For the text-containing cell, return its midpoint in [x, y] coordinate format. 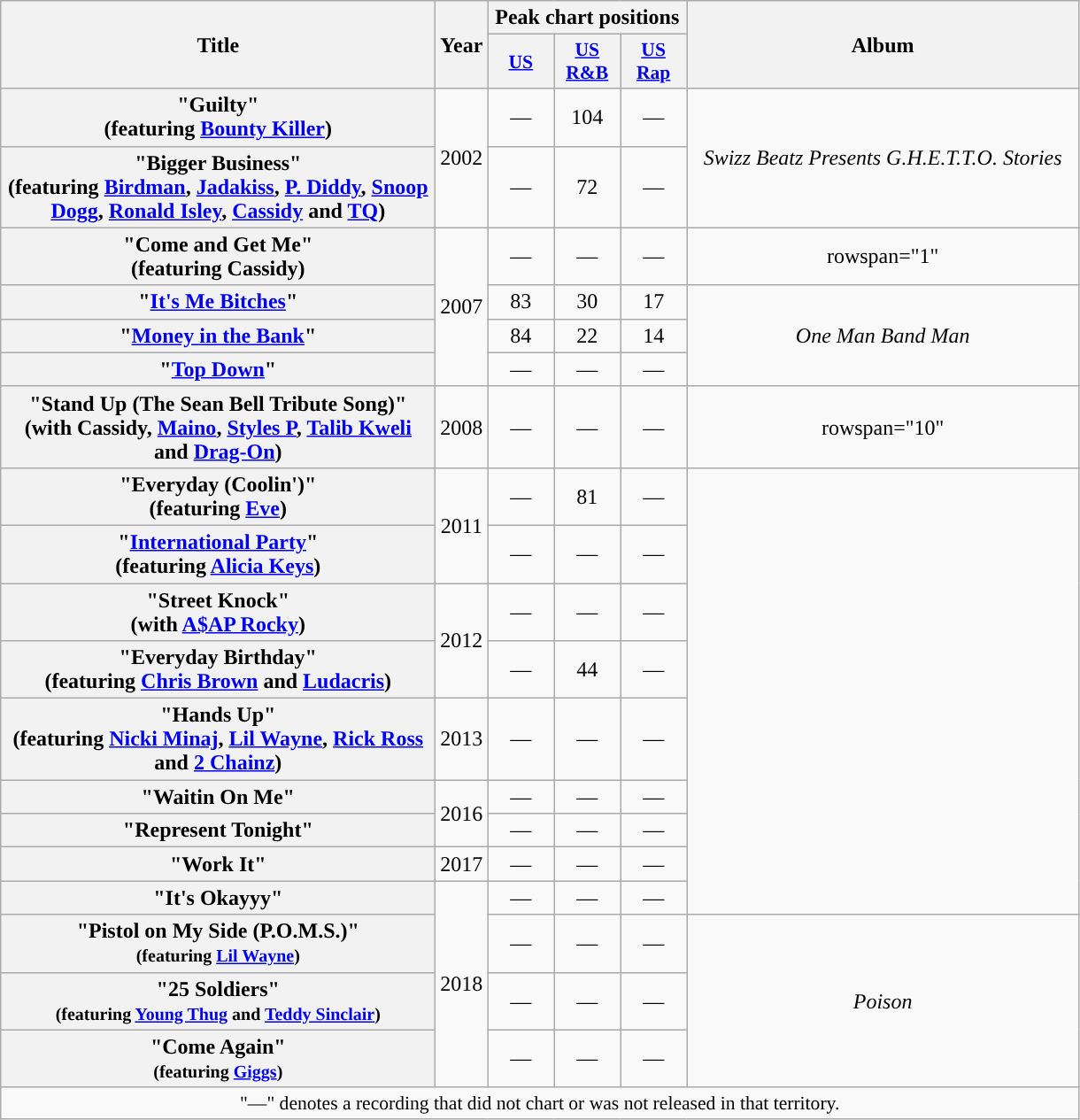
81 [588, 496]
"Money in the Bank" [218, 336]
Album [883, 44]
2012 [462, 640]
2007 [462, 306]
"Street Knock"(with A$AP Rocky) [218, 611]
US [521, 62]
"Everyday Birthday"(featuring Chris Brown and Ludacris) [218, 669]
"—" denotes a recording that did not chart or was not released in that territory. [540, 1103]
USR&B [588, 62]
2016 [462, 814]
"Work It" [218, 864]
17 [653, 302]
rowspan="10" [883, 427]
"Top Down" [218, 369]
"Everyday (Coolin')"(featuring Eve) [218, 496]
84 [521, 336]
"Guilty"(featuring Bounty Killer) [218, 117]
"International Party"(featuring Alicia Keys) [218, 554]
"Hands Up"(featuring Nicki Minaj, Lil Wayne, Rick Ross and 2 Chainz) [218, 739]
Title [218, 44]
2013 [462, 739]
30 [588, 302]
rowspan="1" [883, 257]
72 [588, 187]
"Bigger Business"(featuring Birdman, Jadakiss, P. Diddy, Snoop Dogg, Ronald Isley, Cassidy and TQ) [218, 187]
"Waitin On Me" [218, 797]
104 [588, 117]
Poison [883, 1000]
"Come Again"(featuring Giggs) [218, 1059]
Year [462, 44]
"It's Me Bitches" [218, 302]
2008 [462, 427]
"Stand Up (The Sean Bell Tribute Song)"(with Cassidy, Maino, Styles P, Talib Kweli and Drag-On) [218, 427]
Swizz Beatz Presents G.H.E.T.T.O. Stories [883, 158]
2018 [462, 985]
USRap [653, 62]
83 [521, 302]
2017 [462, 864]
2011 [462, 525]
44 [588, 669]
"Represent Tonight" [218, 830]
"Come and Get Me"(featuring Cassidy) [218, 257]
2002 [462, 158]
"It's Okayyy" [218, 898]
"Pistol on My Side (P.O.M.S.)"(featuring Lil Wayne) [218, 944]
"25 Soldiers"(featuring Young Thug and Teddy Sinclair) [218, 1000]
22 [588, 336]
14 [653, 336]
One Man Band Man [883, 336]
Peak chart positions [588, 18]
